Find where the given text appears and provide that cell's center as [X, Y] coordinate. 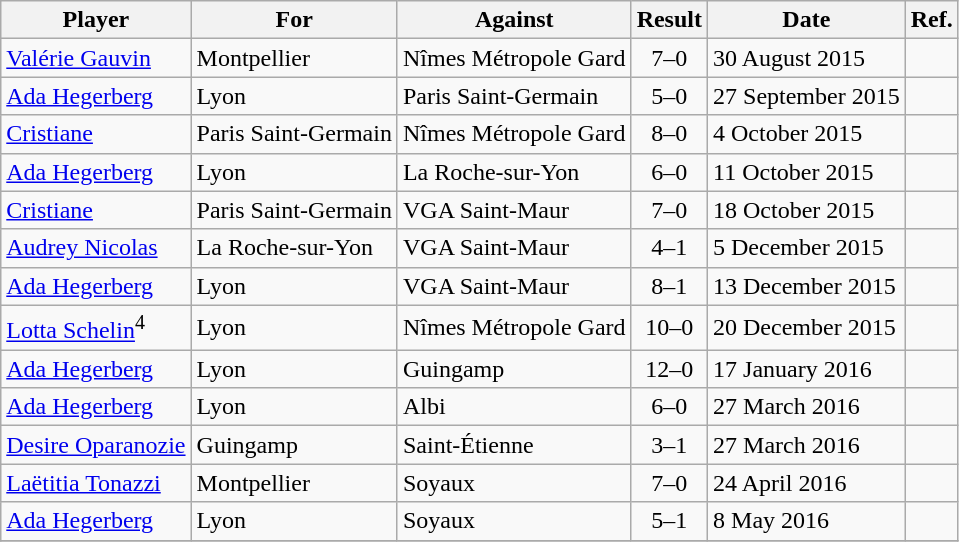
Against [514, 20]
8 May 2016 [807, 521]
Valérie Gauvin [96, 58]
30 August 2015 [807, 58]
Lotta Schelin4 [96, 328]
Saint-Étienne [514, 445]
5–1 [669, 521]
For [294, 20]
10–0 [669, 328]
Date [807, 20]
27 September 2015 [807, 96]
4 October 2015 [807, 134]
17 January 2016 [807, 369]
Player [96, 20]
5 December 2015 [807, 248]
Ref. [932, 20]
18 October 2015 [807, 210]
3–1 [669, 445]
Albi [514, 407]
12–0 [669, 369]
11 October 2015 [807, 172]
8–0 [669, 134]
4–1 [669, 248]
8–1 [669, 286]
Desire Oparanozie [96, 445]
Laëtitia Tonazzi [96, 483]
20 December 2015 [807, 328]
Result [669, 20]
24 April 2016 [807, 483]
5–0 [669, 96]
Audrey Nicolas [96, 248]
13 December 2015 [807, 286]
